Search for the cell housing the specified text and yield its (X, Y) center coordinate. 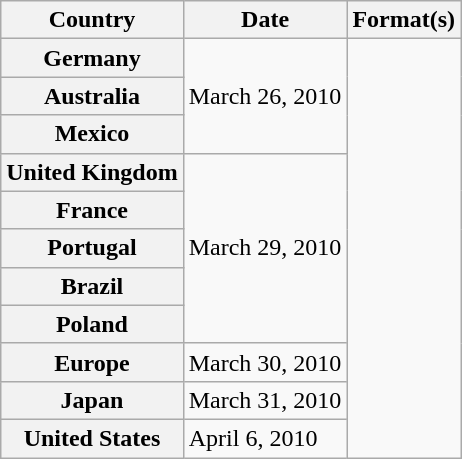
Date (265, 20)
Germany (92, 58)
March 31, 2010 (265, 400)
Japan (92, 400)
Country (92, 20)
Europe (92, 362)
Portugal (92, 248)
United States (92, 438)
March 29, 2010 (265, 248)
March 26, 2010 (265, 96)
Australia (92, 96)
Mexico (92, 134)
Format(s) (404, 20)
France (92, 210)
Brazil (92, 286)
April 6, 2010 (265, 438)
March 30, 2010 (265, 362)
United Kingdom (92, 172)
Poland (92, 324)
